Identify which cell holds the provided text, then report its (X, Y) central coordinate. 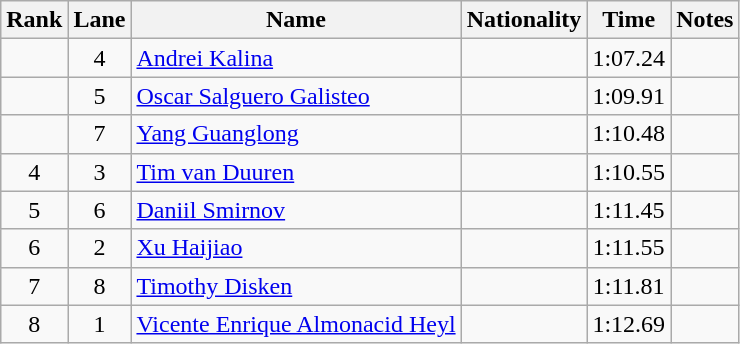
1:11.81 (629, 286)
Daniil Smirnov (296, 210)
1 (100, 324)
Timothy Disken (296, 286)
1:11.45 (629, 210)
Oscar Salguero Galisteo (296, 96)
Tim van Duuren (296, 172)
1:10.55 (629, 172)
1:10.48 (629, 134)
Nationality (524, 20)
2 (100, 248)
Notes (705, 20)
1:11.55 (629, 248)
Name (296, 20)
Vicente Enrique Almonacid Heyl (296, 324)
1:09.91 (629, 96)
Time (629, 20)
Andrei Kalina (296, 58)
1:07.24 (629, 58)
1:12.69 (629, 324)
Rank (34, 20)
Lane (100, 20)
Yang Guanglong (296, 134)
3 (100, 172)
Xu Haijiao (296, 248)
